Find where the given text appears and provide that cell's center as [X, Y] coordinate. 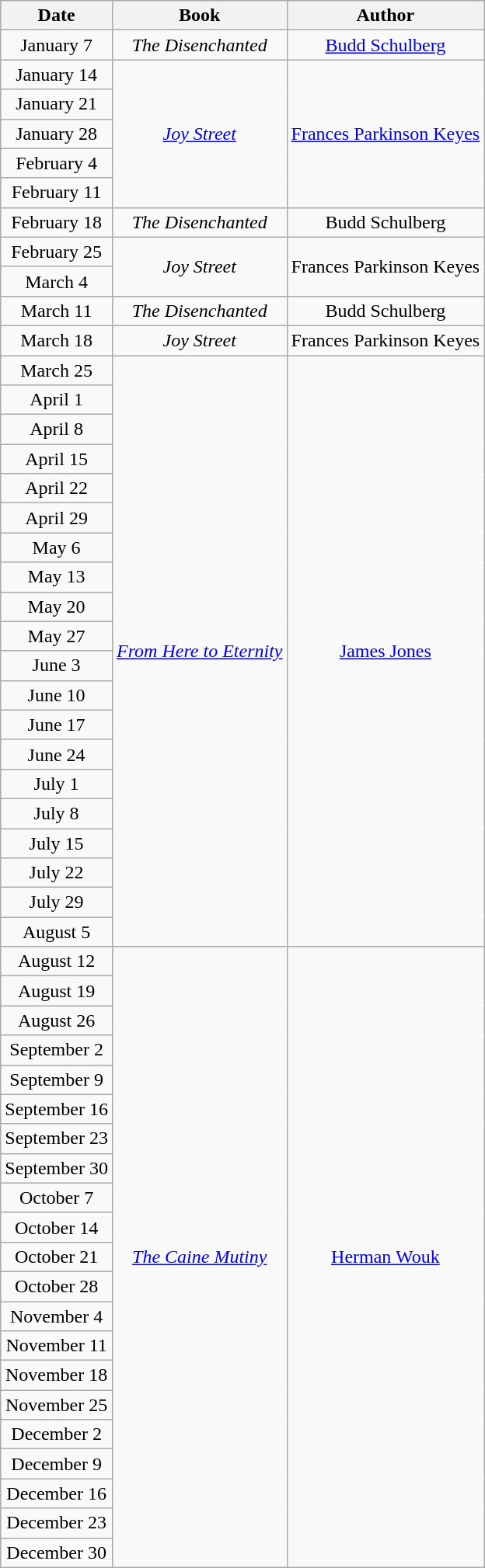
Author [386, 16]
August 12 [57, 961]
July 1 [57, 784]
November 25 [57, 1405]
January 14 [57, 75]
September 2 [57, 1050]
December 16 [57, 1493]
July 8 [57, 813]
April 15 [57, 459]
October 28 [57, 1286]
April 22 [57, 488]
August 26 [57, 1020]
March 11 [57, 311]
March 18 [57, 340]
June 17 [57, 725]
July 29 [57, 902]
August 5 [57, 932]
July 22 [57, 873]
September 9 [57, 1080]
October 14 [57, 1227]
James Jones [386, 651]
November 18 [57, 1375]
June 10 [57, 695]
February 18 [57, 222]
Date [57, 16]
January 7 [57, 45]
October 7 [57, 1198]
Book [199, 16]
May 20 [57, 607]
July 15 [57, 843]
January 21 [57, 104]
February 25 [57, 252]
December 30 [57, 1552]
September 16 [57, 1109]
May 27 [57, 636]
May 13 [57, 577]
April 29 [57, 518]
April 1 [57, 400]
March 25 [57, 370]
December 2 [57, 1434]
From Here to Eternity [199, 651]
September 23 [57, 1139]
December 9 [57, 1464]
September 30 [57, 1168]
April 8 [57, 429]
Herman Wouk [386, 1257]
June 24 [57, 754]
February 4 [57, 163]
March 4 [57, 281]
November 11 [57, 1346]
June 3 [57, 666]
February 11 [57, 193]
May 6 [57, 548]
November 4 [57, 1316]
December 23 [57, 1523]
October 21 [57, 1257]
The Caine Mutiny [199, 1257]
August 19 [57, 991]
January 28 [57, 134]
